Determine the (x, y) coordinate at the center of the cell enclosing the given text.  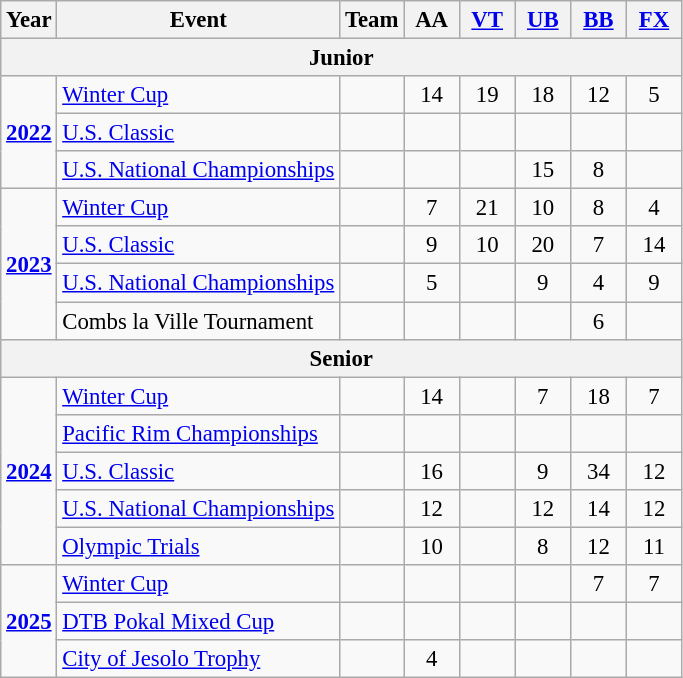
21 (487, 208)
Combs la Ville Tournament (198, 321)
DTB Pokal Mixed Cup (198, 621)
11 (654, 546)
Olympic Trials (198, 546)
6 (599, 321)
BB (599, 20)
Senior (342, 358)
Team (372, 20)
34 (599, 471)
Year (29, 20)
15 (543, 170)
2024 (29, 471)
AA (432, 20)
Pacific Rim Championships (198, 433)
2025 (29, 622)
UB (543, 20)
2022 (29, 132)
FX (654, 20)
19 (487, 95)
VT (487, 20)
City of Jesolo Trophy (198, 659)
Junior (342, 58)
20 (543, 245)
Event (198, 20)
16 (432, 471)
2023 (29, 264)
